Capture the cell that displays the provided text and extract its (X, Y) central coordinate. 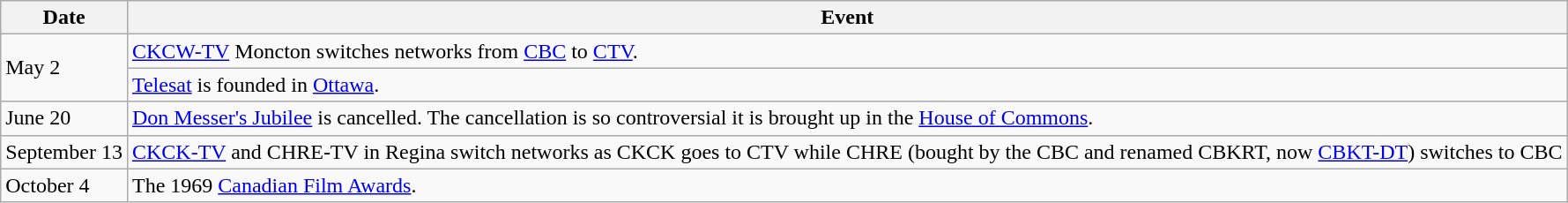
June 20 (64, 118)
October 4 (64, 185)
Don Messer's Jubilee is cancelled. The cancellation is so controversial it is brought up in the House of Commons. (847, 118)
September 13 (64, 152)
The 1969 Canadian Film Awards. (847, 185)
Event (847, 18)
CKCK-TV and CHRE-TV in Regina switch networks as CKCK goes to CTV while CHRE (bought by the CBC and renamed CBKRT, now CBKT-DT) switches to CBC (847, 152)
Telesat is founded in Ottawa. (847, 85)
CKCW-TV Moncton switches networks from CBC to CTV. (847, 51)
Date (64, 18)
May 2 (64, 68)
